Search for the cell housing the specified text and yield its [x, y] center coordinate. 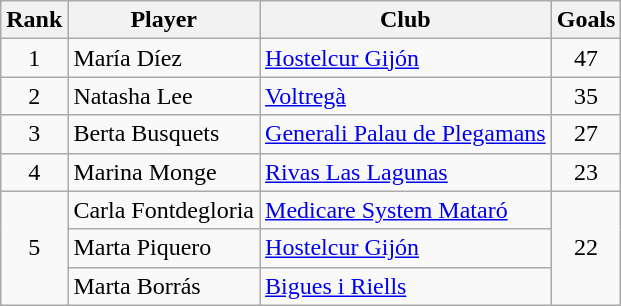
Club [406, 20]
María Díez [164, 58]
2 [34, 96]
Natasha Lee [164, 96]
23 [586, 172]
47 [586, 58]
Marta Borrás [164, 286]
Rivas Las Lagunas [406, 172]
Rank [34, 20]
5 [34, 248]
Marta Piquero [164, 248]
35 [586, 96]
Voltregà [406, 96]
Bigues i Riells [406, 286]
3 [34, 134]
Carla Fontdegloria [164, 210]
Generali Palau de Plegamans [406, 134]
22 [586, 248]
Player [164, 20]
Medicare System Mataró [406, 210]
27 [586, 134]
Goals [586, 20]
Marina Monge [164, 172]
1 [34, 58]
4 [34, 172]
Berta Busquets [164, 134]
